Provide the [X, Y] coordinate of the cell's center where the given text is located.  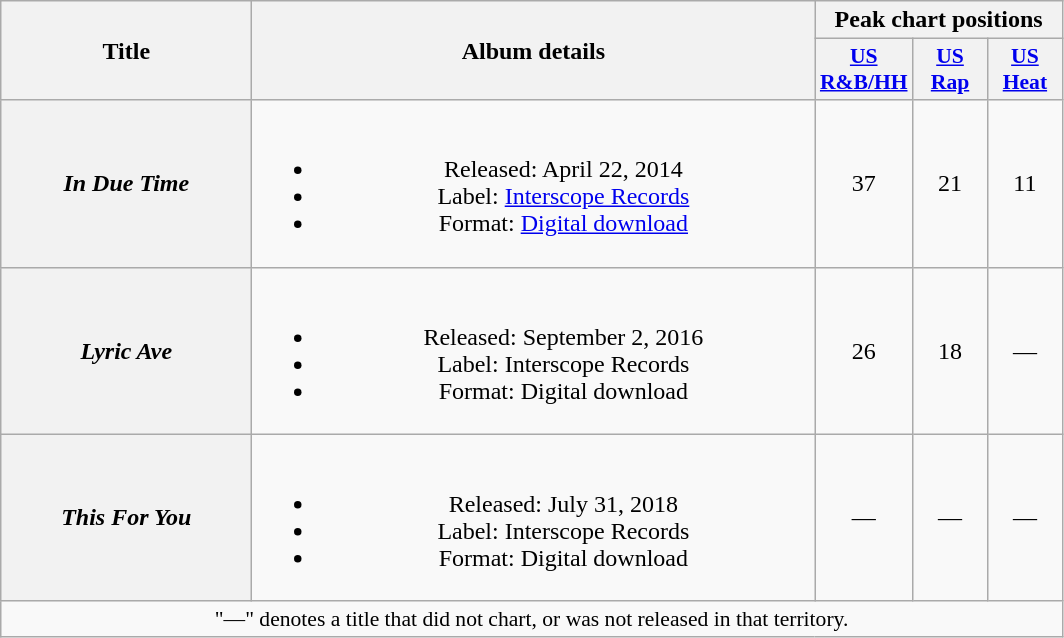
Lyric Ave [126, 350]
US R&B/HH [864, 70]
Title [126, 50]
This For You [126, 518]
Released: July 31, 2018Label: Interscope RecordsFormat: Digital download [534, 518]
"—" denotes a title that did not chart, or was not released in that territory. [532, 619]
Released: April 22, 2014Label: Interscope RecordsFormat: Digital download [534, 184]
18 [950, 350]
21 [950, 184]
37 [864, 184]
Peak chart positions [939, 20]
In Due Time [126, 184]
11 [1024, 184]
Released: September 2, 2016Label: Interscope RecordsFormat: Digital download [534, 350]
Album details [534, 50]
26 [864, 350]
US Rap [950, 70]
US Heat [1024, 70]
